Detect which cell encompasses the target text, then output its [X, Y] center coordinate. 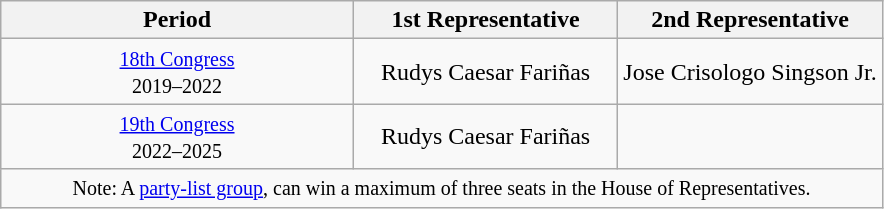
Note: A party-list group, can win a maximum of three seats in the House of Representatives. [442, 188]
Period [178, 20]
19th Congress2022–2025 [178, 136]
2nd Representative [750, 20]
1st Representative [485, 20]
Jose Crisologo Singson Jr. [750, 72]
18th Congress2019–2022 [178, 72]
